Provide the (x, y) coordinate of the cell's center where the given text is located.  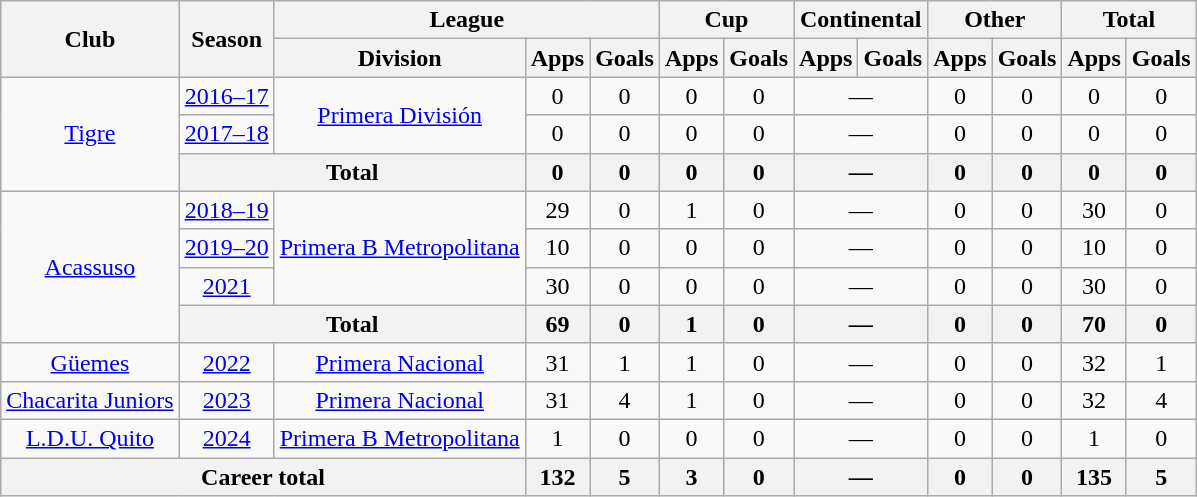
Division (400, 58)
132 (557, 477)
Primera División (400, 115)
2023 (226, 400)
135 (1094, 477)
2021 (226, 286)
Cup (726, 20)
Chacarita Juniors (90, 400)
2019–20 (226, 248)
Club (90, 39)
3 (691, 477)
Güemes (90, 362)
29 (557, 210)
70 (1094, 324)
Other (995, 20)
69 (557, 324)
2022 (226, 362)
Continental (861, 20)
2017–18 (226, 134)
Career total (263, 477)
League (466, 20)
2024 (226, 438)
2016–17 (226, 96)
2018–19 (226, 210)
L.D.U. Quito (90, 438)
Acassuso (90, 267)
Season (226, 39)
Tigre (90, 134)
